Extract the [x, y] coordinate from the center of the cell holding the provided text.  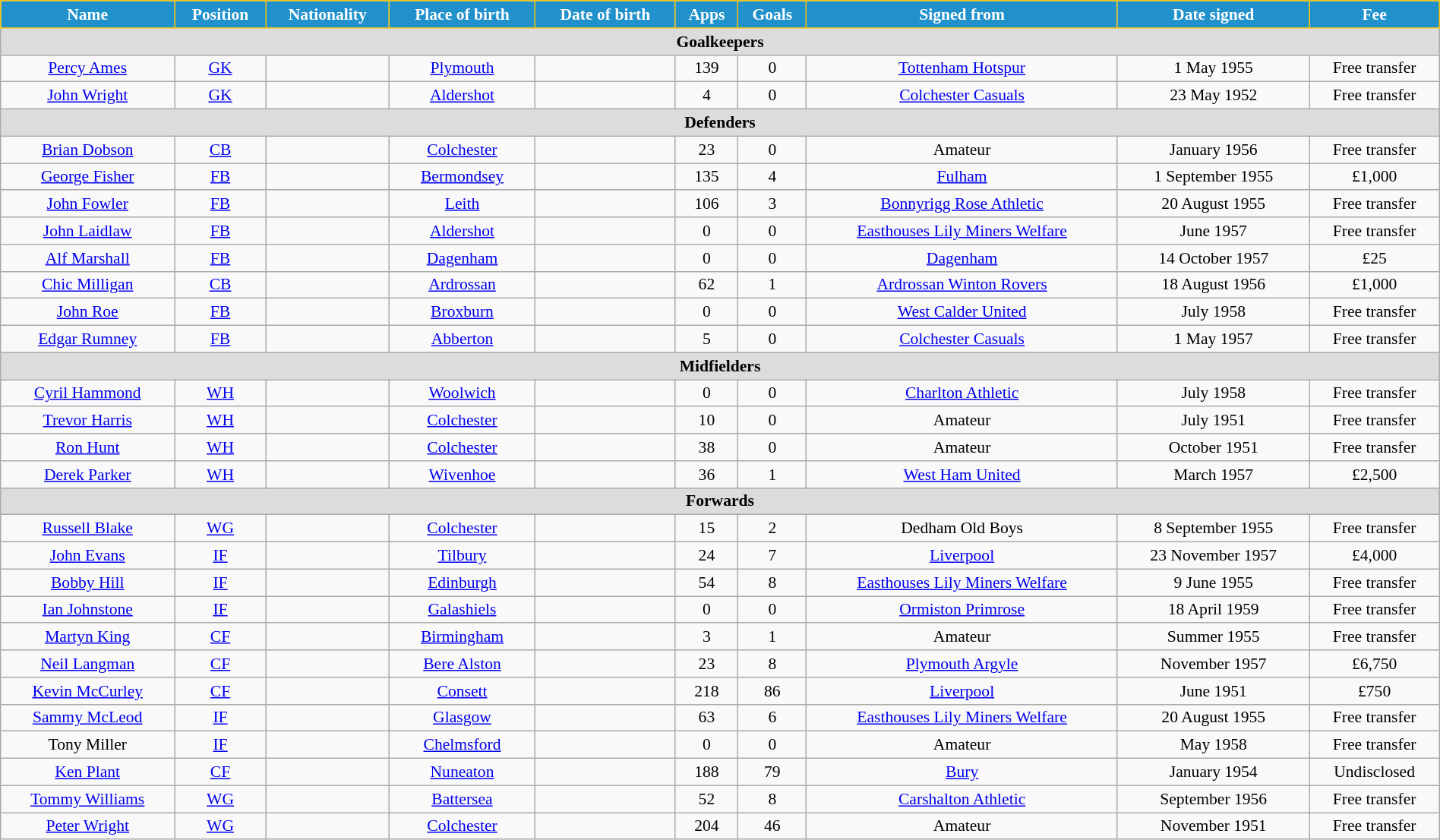
Edgar Rumney [88, 339]
Forwards [720, 501]
63 [706, 718]
18 August 1956 [1214, 285]
Ian Johnstone [88, 610]
Nationality [327, 14]
Leith [462, 204]
Bermondsey [462, 177]
Place of birth [462, 14]
Ardrossan Winton Rovers [962, 285]
Martyn King [88, 637]
Bury [962, 772]
John Wright [88, 96]
54 [706, 583]
July 1951 [1214, 421]
Date signed [1214, 14]
Goals [772, 14]
Alf Marshall [88, 258]
Percy Ames [88, 68]
Ken Plant [88, 772]
23 November 1957 [1214, 556]
June 1951 [1214, 691]
Trevor Harris [88, 421]
2 [772, 529]
Position [220, 14]
5 [706, 339]
Chic Milligan [88, 285]
1 September 1955 [1214, 177]
£6,750 [1375, 664]
Charlton Athletic [962, 393]
9 June 1955 [1214, 583]
Brian Dobson [88, 150]
Ardrossan [462, 285]
188 [706, 772]
Russell Blake [88, 529]
Ormiston Primrose [962, 610]
139 [706, 68]
George Fisher [88, 177]
Nuneaton [462, 772]
Neil Langman [88, 664]
Midfielders [720, 366]
Name [88, 14]
46 [772, 826]
14 October 1957 [1214, 258]
Abberton [462, 339]
Apps [706, 14]
Defenders [720, 123]
Fee [1375, 14]
November 1951 [1214, 826]
Bobby Hill [88, 583]
15 [706, 529]
52 [706, 799]
Glasgow [462, 718]
£2,500 [1375, 475]
Chelmsford [462, 745]
Ron Hunt [88, 447]
Kevin McCurley [88, 691]
Plymouth [462, 68]
38 [706, 447]
Signed from [962, 14]
John Laidlaw [88, 231]
79 [772, 772]
John Fowler [88, 204]
204 [706, 826]
Peter Wright [88, 826]
January 1954 [1214, 772]
March 1957 [1214, 475]
Edinburgh [462, 583]
Wivenhoe [462, 475]
Battersea [462, 799]
Goalkeepers [720, 42]
Fulham [962, 177]
18 April 1959 [1214, 610]
£4,000 [1375, 556]
Tilbury [462, 556]
September 1956 [1214, 799]
November 1957 [1214, 664]
October 1951 [1214, 447]
Undisclosed [1375, 772]
Tony Miller [88, 745]
Consett [462, 691]
86 [772, 691]
£25 [1375, 258]
Galashiels [462, 610]
May 1958 [1214, 745]
Tottenham Hotspur [962, 68]
Birmingham [462, 637]
West Calder United [962, 312]
Date of birth [605, 14]
West Ham United [962, 475]
Carshalton Athletic [962, 799]
218 [706, 691]
6 [772, 718]
Tommy Williams [88, 799]
8 September 1955 [1214, 529]
Summer 1955 [1214, 637]
Dedham Old Boys [962, 529]
23 May 1952 [1214, 96]
Derek Parker [88, 475]
Bonnyrigg Rose Athletic [962, 204]
£750 [1375, 691]
24 [706, 556]
Woolwich [462, 393]
10 [706, 421]
Plymouth Argyle [962, 664]
106 [706, 204]
Sammy McLeod [88, 718]
Broxburn [462, 312]
62 [706, 285]
1 May 1955 [1214, 68]
7 [772, 556]
John Roe [88, 312]
John Evans [88, 556]
1 May 1957 [1214, 339]
36 [706, 475]
June 1957 [1214, 231]
135 [706, 177]
Cyril Hammond [88, 393]
January 1956 [1214, 150]
Bere Alston [462, 664]
